Find where the given text appears and provide that cell's center as (X, Y) coordinate. 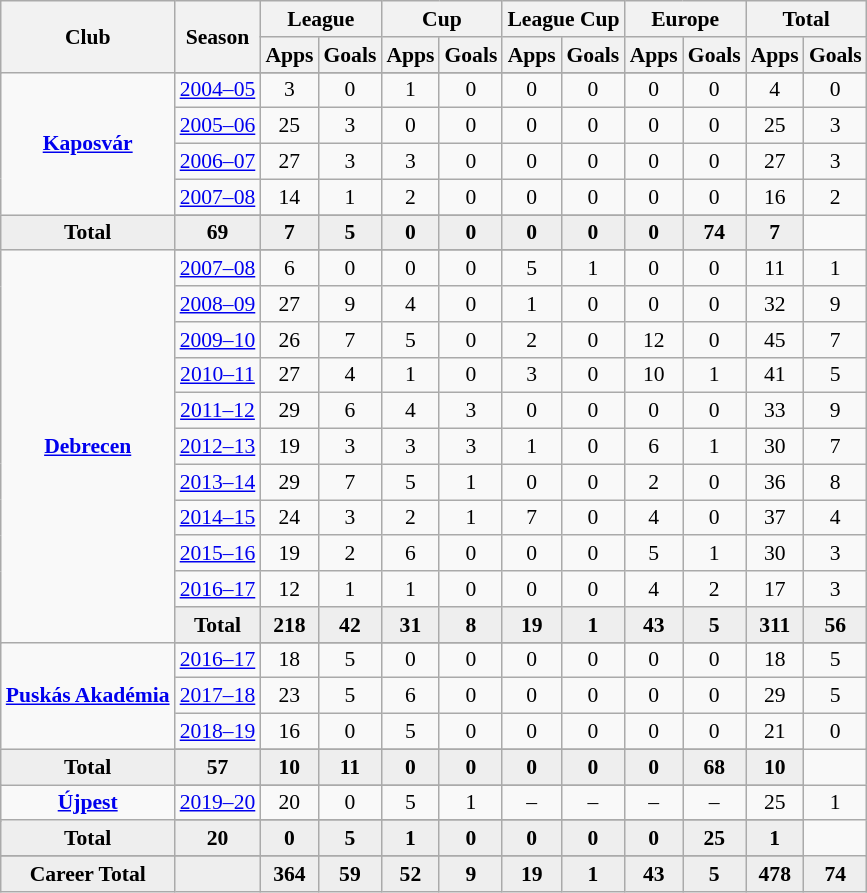
Újpest (88, 803)
2019–20 (218, 803)
Puskás Akadémia (88, 696)
2012–13 (218, 447)
478 (775, 874)
Europe (686, 19)
2010–11 (218, 375)
36 (775, 482)
Career Total (88, 874)
Cup (442, 19)
League Cup (563, 19)
Debrecen (88, 447)
24 (289, 518)
2018–19 (218, 732)
17 (775, 589)
59 (350, 874)
69 (218, 233)
League (320, 19)
68 (714, 767)
56 (836, 625)
Club (88, 36)
2013–14 (218, 482)
311 (775, 625)
21 (775, 732)
Kaposvár (88, 143)
52 (410, 874)
31 (410, 625)
26 (289, 340)
2009–10 (218, 340)
218 (289, 625)
2015–16 (218, 554)
2017–18 (218, 696)
57 (218, 767)
2008–09 (218, 304)
2014–15 (218, 518)
364 (289, 874)
14 (289, 197)
37 (775, 518)
41 (775, 375)
2011–12 (218, 411)
33 (775, 411)
2005–06 (218, 126)
45 (775, 340)
42 (350, 625)
Season (218, 36)
2006–07 (218, 162)
23 (289, 696)
2004–05 (218, 90)
32 (775, 304)
